Find where the given text appears and provide that cell's center as (X, Y) coordinate. 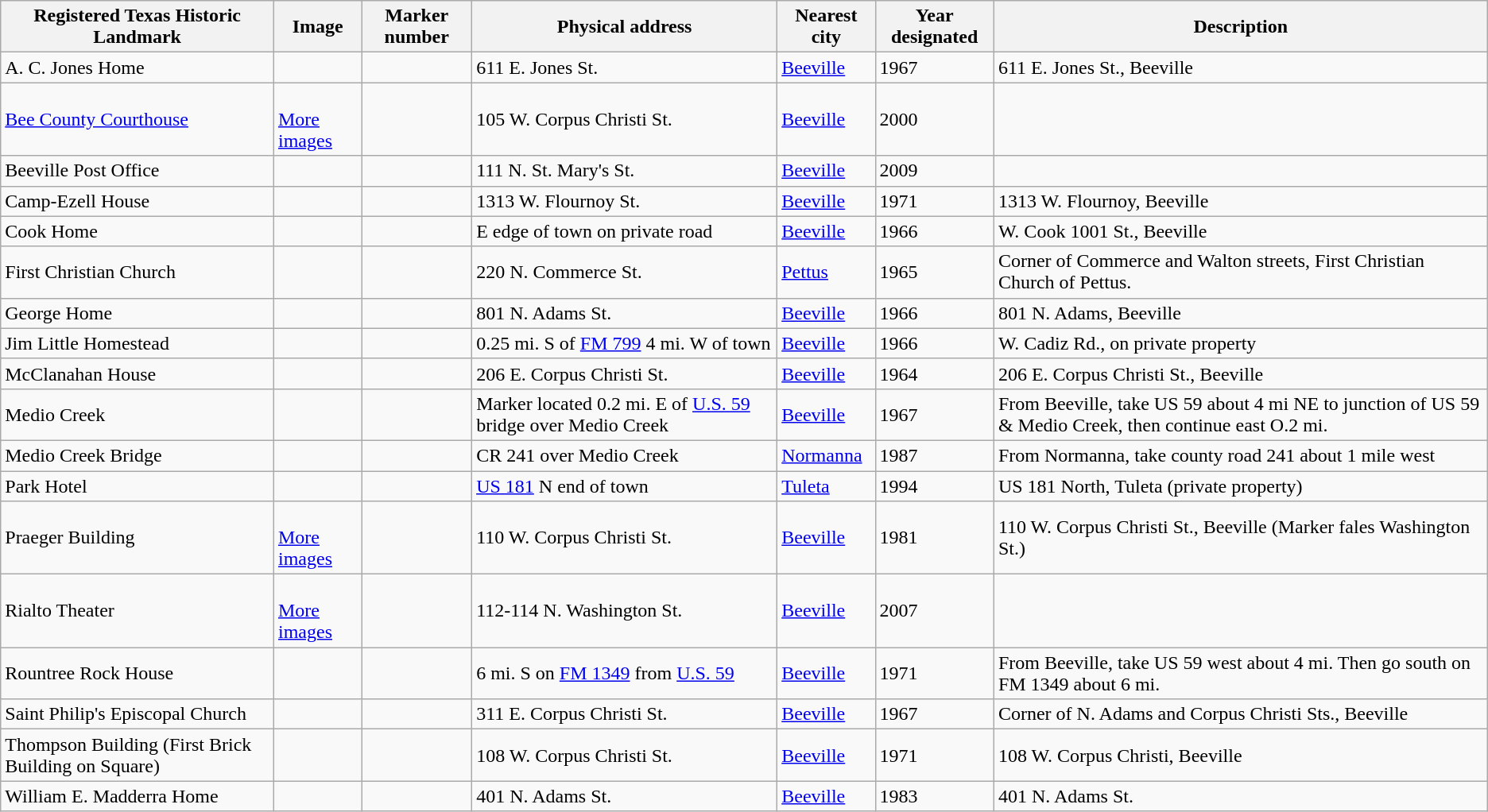
Beeville Post Office (138, 171)
611 E. Jones St., Beeville (1240, 68)
Thompson Building (First Brick Building on Square) (138, 755)
1983 (935, 796)
Rountree Rock House (138, 674)
206 E. Corpus Christi St., Beeville (1240, 373)
Medio Creek (138, 415)
A. C. Jones Home (138, 68)
110 W. Corpus Christi St., Beeville (Marker fales Washington St.) (1240, 538)
CR 241 over Medio Creek (625, 455)
Year designated (935, 27)
Corner of Commerce and Walton streets, First Christian Church of Pettus. (1240, 272)
206 E. Corpus Christi St. (625, 373)
Rialto Theater (138, 611)
1965 (935, 272)
US 181 North, Tuleta (private property) (1240, 485)
From Normanna, take county road 241 about 1 mile west (1240, 455)
Registered Texas Historic Landmark (138, 27)
Praeger Building (138, 538)
Marker number (417, 27)
2007 (935, 611)
Normanna (827, 455)
1981 (935, 538)
W. Cadiz Rd., on private property (1240, 343)
Pettus (827, 272)
2009 (935, 171)
Camp-Ezell House (138, 201)
From Beeville, take US 59 about 4 mi NE to junction of US 59 & Medio Creek, then continue east O.2 mi. (1240, 415)
220 N. Commerce St. (625, 272)
1987 (935, 455)
From Beeville, take US 59 west about 4 mi. Then go south on FM 1349 about 6 mi. (1240, 674)
Cook Home (138, 231)
111 N. St. Mary's St. (625, 171)
108 W. Corpus Christi St. (625, 755)
First Christian Church (138, 272)
1313 W. Flournoy, Beeville (1240, 201)
Jim Little Homestead (138, 343)
US 181 N end of town (625, 485)
Park Hotel (138, 485)
Physical address (625, 27)
311 E. Corpus Christi St. (625, 714)
Medio Creek Bridge (138, 455)
Tuleta (827, 485)
George Home (138, 313)
Image (317, 27)
2000 (935, 119)
Bee County Courthouse (138, 119)
611 E. Jones St. (625, 68)
801 N. Adams St. (625, 313)
Marker located 0.2 mi. E of U.S. 59 bridge over Medio Creek (625, 415)
1994 (935, 485)
W. Cook 1001 St., Beeville (1240, 231)
E edge of town on private road (625, 231)
Corner of N. Adams and Corpus Christi Sts., Beeville (1240, 714)
McClanahan House (138, 373)
110 W. Corpus Christi St. (625, 538)
Saint Philip's Episcopal Church (138, 714)
William E. Madderra Home (138, 796)
0.25 mi. S of FM 799 4 mi. W of town (625, 343)
108 W. Corpus Christi, Beeville (1240, 755)
1964 (935, 373)
Description (1240, 27)
112-114 N. Washington St. (625, 611)
6 mi. S on FM 1349 from U.S. 59 (625, 674)
801 N. Adams, Beeville (1240, 313)
Nearest city (827, 27)
105 W. Corpus Christi St. (625, 119)
1313 W. Flournoy St. (625, 201)
